Return (X, Y) of the center of cell containing provided text 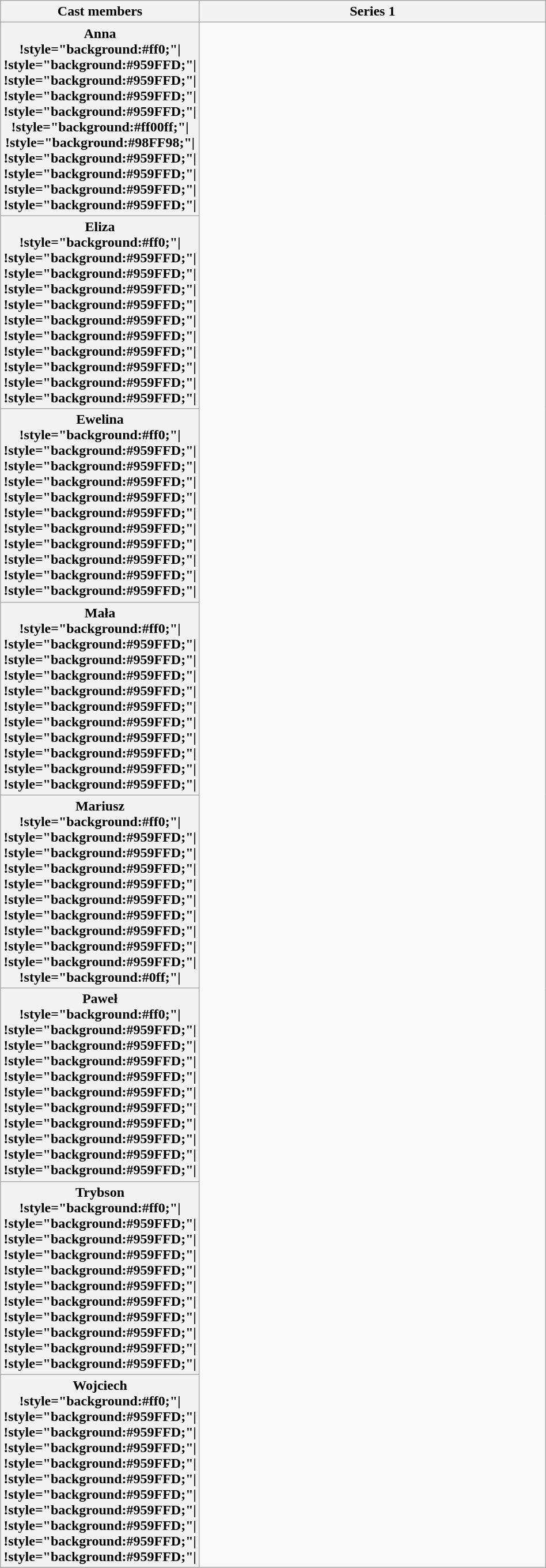
Series 1 (372, 12)
Cast members (100, 12)
